Identify which cell holds the provided text, then report its [x, y] central coordinate. 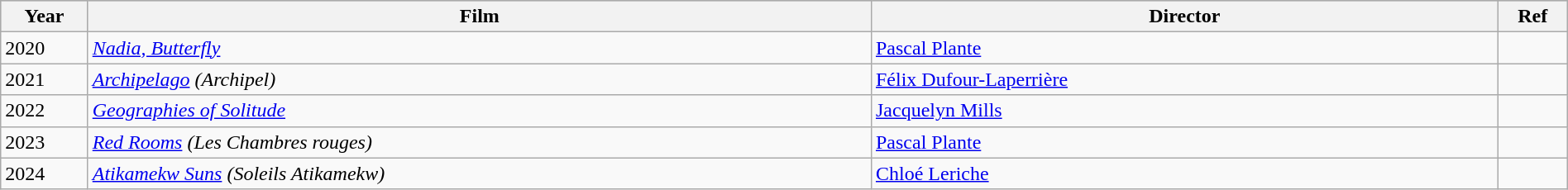
Nadia, Butterfly [480, 48]
Atikamekw Suns (Soleils Atikamekw) [480, 173]
Director [1184, 17]
Ref [1532, 17]
Archipelago (Archipel) [480, 79]
2024 [45, 173]
2021 [45, 79]
2023 [45, 142]
Film [480, 17]
2020 [45, 48]
Jacquelyn Mills [1184, 111]
Félix Dufour-Laperrière [1184, 79]
Year [45, 17]
2022 [45, 111]
Chloé Leriche [1184, 173]
Geographies of Solitude [480, 111]
Red Rooms (Les Chambres rouges) [480, 142]
